Search for the cell housing the specified text and yield its [x, y] center coordinate. 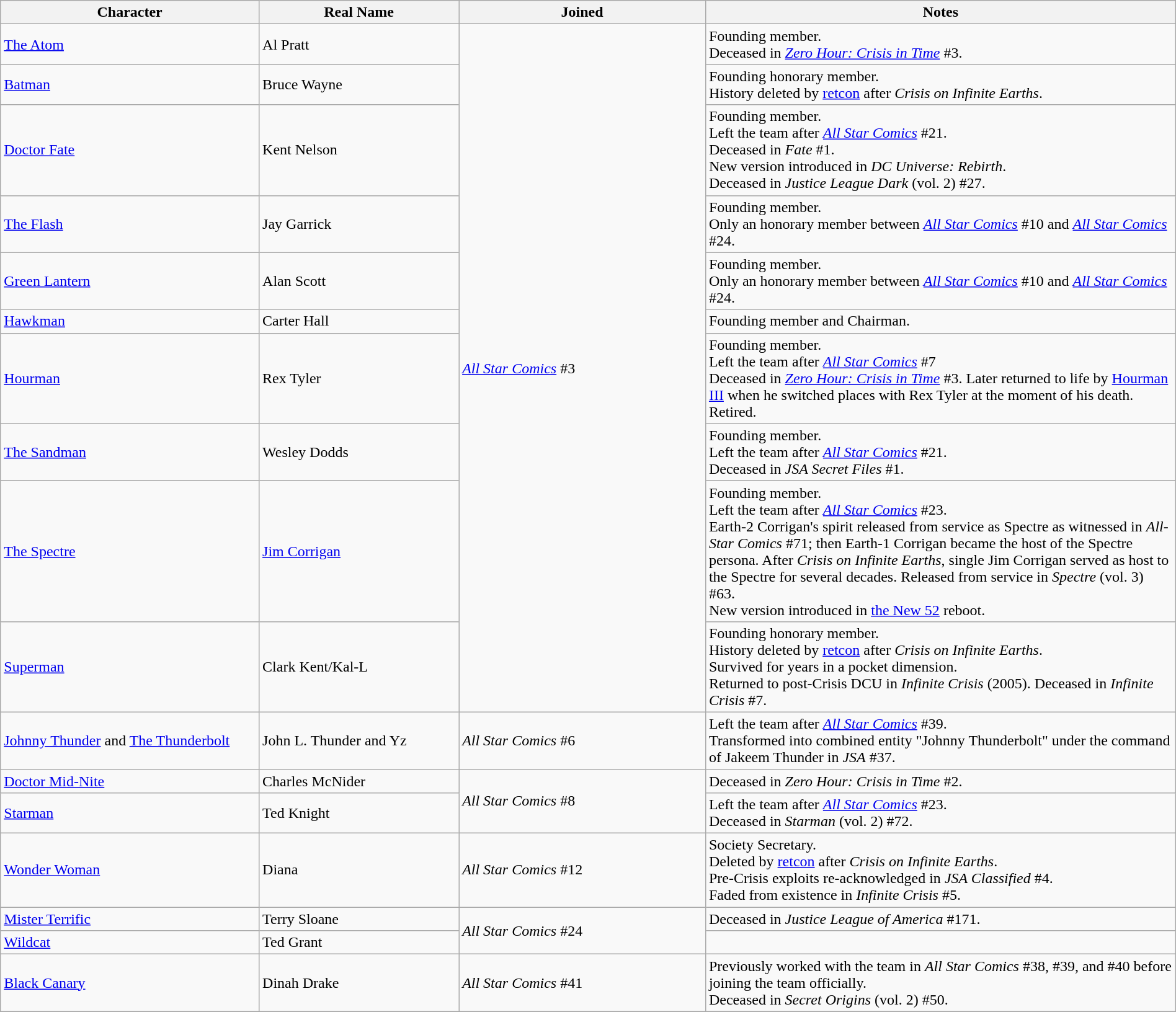
Al Pratt [359, 45]
Alan Scott [359, 281]
Doctor Mid-Nite [130, 781]
Founding member and Chairman. [940, 321]
All Star Comics #3 [582, 368]
Ted Knight [359, 814]
The Spectre [130, 551]
The Sandman [130, 452]
Hawkman [130, 321]
Diana [359, 871]
All Star Comics #24 [582, 931]
Terry Sloane [359, 919]
Johnny Thunder and The Thunderbolt [130, 740]
The Atom [130, 45]
Kent Nelson [359, 150]
All Star Comics #6 [582, 740]
Left the team after All Star Comics #39. Transformed into combined entity "Johnny Thunderbolt" under the command of Jakeem Thunder in JSA #37. [940, 740]
All Star Comics #12 [582, 871]
Mister Terrific [130, 919]
Notes [940, 12]
All Star Comics #41 [582, 983]
Real Name [359, 12]
Black Canary [130, 983]
Hourman [130, 378]
Batman [130, 84]
Rex Tyler [359, 378]
Wildcat [130, 943]
Ted Grant [359, 943]
Carter Hall [359, 321]
Charles McNider [359, 781]
The Flash [130, 224]
Wonder Woman [130, 871]
Previously worked with the team in All Star Comics #38, #39, and #40 before joining the team officially. Deceased in Secret Origins (vol. 2) #50. [940, 983]
John L. Thunder and Yz [359, 740]
Founding member. Left the team after All Star Comics #21. Deceased in JSA Secret Files #1. [940, 452]
Starman [130, 814]
Deceased in Justice League of America #171. [940, 919]
Dinah Drake [359, 983]
Green Lantern [130, 281]
Left the team after All Star Comics #23. Deceased in Starman (vol. 2) #72. [940, 814]
Character [130, 12]
Joined [582, 12]
Superman [130, 667]
Jay Garrick [359, 224]
Bruce Wayne [359, 84]
Deceased in Zero Hour: Crisis in Time #2. [940, 781]
Founding honorary member. History deleted by retcon after Crisis on Infinite Earths. [940, 84]
Doctor Fate [130, 150]
Jim Corrigan [359, 551]
Founding member. Deceased in Zero Hour: Crisis in Time #3. [940, 45]
Wesley Dodds [359, 452]
Clark Kent/Kal-L [359, 667]
All Star Comics #8 [582, 801]
